Output the [X, Y] coordinate of the center of the cell containing the given text.  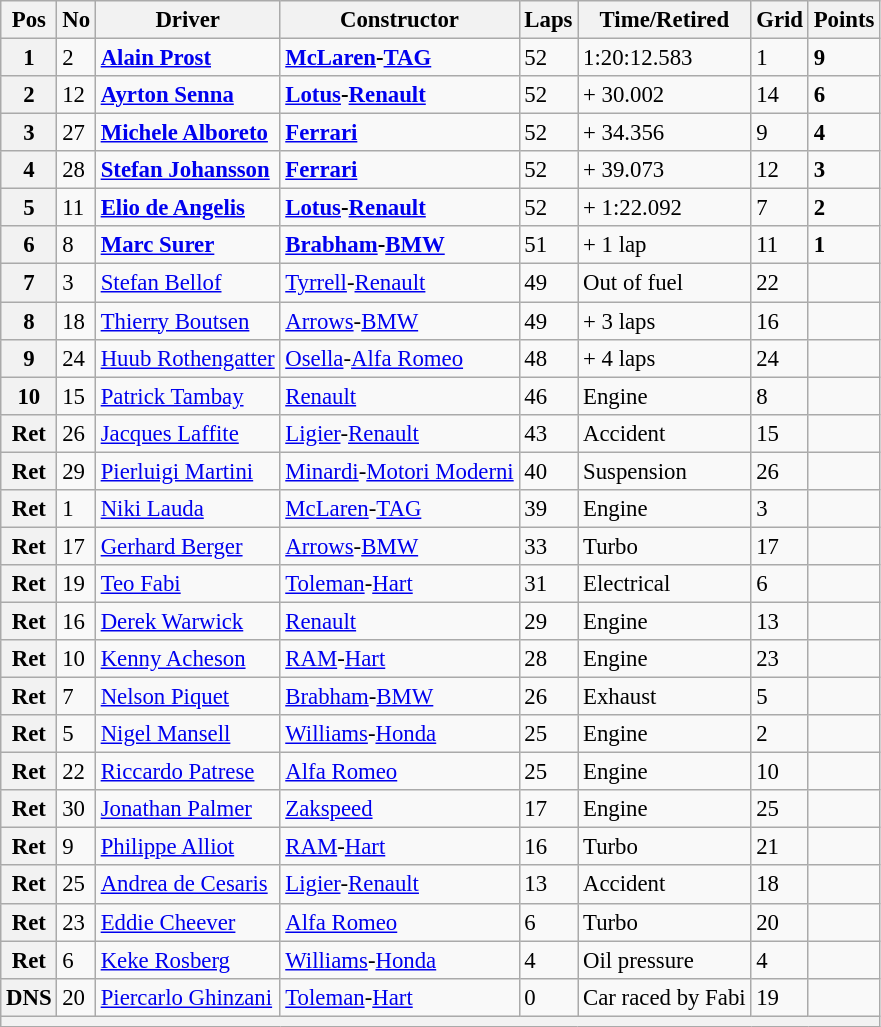
Teo Fabi [188, 584]
Alain Prost [188, 58]
Osella-Alfa Romeo [400, 358]
Points [844, 20]
DNS [29, 997]
Huub Rothengatter [188, 358]
Michele Alboreto [188, 133]
Marc Surer [188, 245]
Eddie Cheever [188, 922]
Kenny Acheson [188, 659]
1:20:12.583 [664, 58]
+ 1:22.092 [664, 208]
31 [548, 584]
Time/Retired [664, 20]
Elio de Angelis [188, 208]
Car raced by Fabi [664, 997]
+ 1 lap [664, 245]
Tyrrell-Renault [400, 283]
Gerhard Berger [188, 546]
Stefan Bellof [188, 283]
Zakspeed [400, 809]
Patrick Tambay [188, 396]
+ 30.002 [664, 95]
30 [76, 809]
Grid [780, 20]
Piercarlo Ghinzani [188, 997]
Keke Rosberg [188, 960]
Riccardo Patrese [188, 772]
Jacques Laffite [188, 433]
Constructor [400, 20]
14 [780, 95]
Niki Lauda [188, 509]
Minardi-Motori Moderni [400, 471]
Andrea de Cesaris [188, 885]
40 [548, 471]
Driver [188, 20]
48 [548, 358]
Nigel Mansell [188, 734]
0 [548, 997]
Ayrton Senna [188, 95]
+ 4 laps [664, 358]
33 [548, 546]
Laps [548, 20]
Electrical [664, 584]
43 [548, 433]
+ 34.356 [664, 133]
Stefan Johansson [188, 170]
46 [548, 396]
No [76, 20]
51 [548, 245]
Nelson Piquet [188, 697]
Exhaust [664, 697]
Philippe Alliot [188, 847]
Pos [29, 20]
+ 39.073 [664, 170]
27 [76, 133]
Derek Warwick [188, 621]
Thierry Boutsen [188, 321]
Out of fuel [664, 283]
Oil pressure [664, 960]
Suspension [664, 471]
Pierluigi Martini [188, 471]
21 [780, 847]
Jonathan Palmer [188, 809]
+ 3 laps [664, 321]
39 [548, 509]
